Identify which cell holds the provided text, then report its (X, Y) central coordinate. 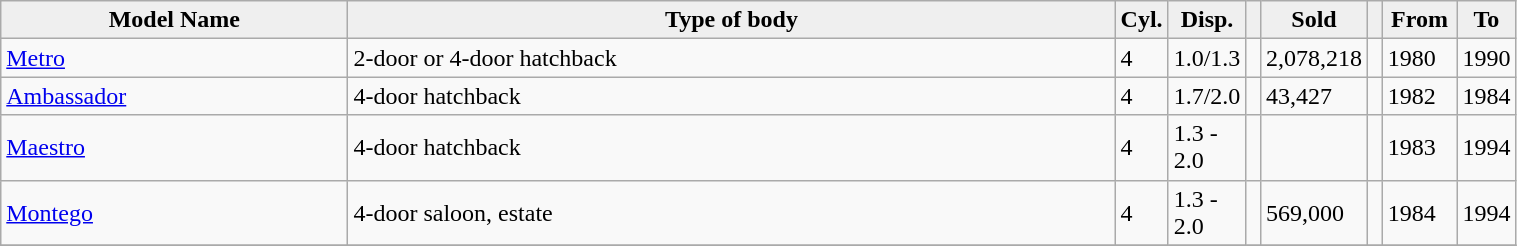
4-door saloon, estate (732, 212)
1982 (1420, 96)
569,000 (1314, 212)
1.7/2.0 (1207, 96)
Cyl. (1142, 20)
Ambassador (174, 96)
Maestro (174, 148)
43,427 (1314, 96)
Disp. (1207, 20)
1980 (1420, 58)
Model Name (174, 20)
Metro (174, 58)
1983 (1420, 148)
1990 (1486, 58)
2,078,218 (1314, 58)
Sold (1314, 20)
2-door or 4-door hatchback (732, 58)
1.0/1.3 (1207, 58)
Type of body (732, 20)
From (1420, 20)
Montego (174, 212)
To (1486, 20)
